Scan for the cell matching the given text and deliver its [x, y] coordinate at center. 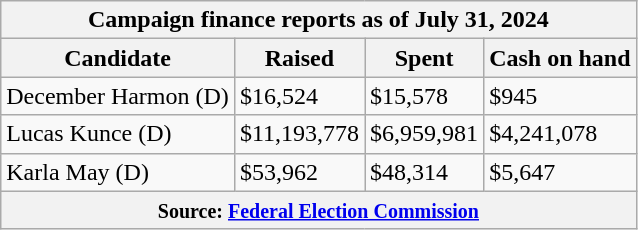
$16,524 [299, 96]
$15,578 [424, 96]
Spent [424, 58]
Source: Federal Election Commission [318, 210]
Karla May (D) [118, 172]
Cash on hand [560, 58]
$11,193,778 [299, 134]
Candidate [118, 58]
$945 [560, 96]
Lucas Kunce (D) [118, 134]
$5,647 [560, 172]
December Harmon (D) [118, 96]
$6,959,981 [424, 134]
$4,241,078 [560, 134]
$53,962 [299, 172]
Raised [299, 58]
$48,314 [424, 172]
Campaign finance reports as of July 31, 2024 [318, 20]
